From the cell containing the given text, extract its center point as [x, y] coordinate. 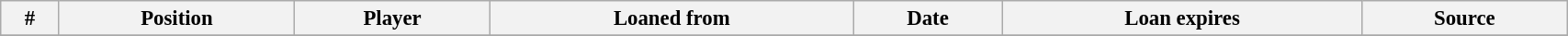
Loaned from [671, 18]
Loan expires [1182, 18]
Source [1464, 18]
Player [393, 18]
Position [176, 18]
# [29, 18]
Date [928, 18]
